Output the [x, y] coordinate of the center of the cell containing the given text.  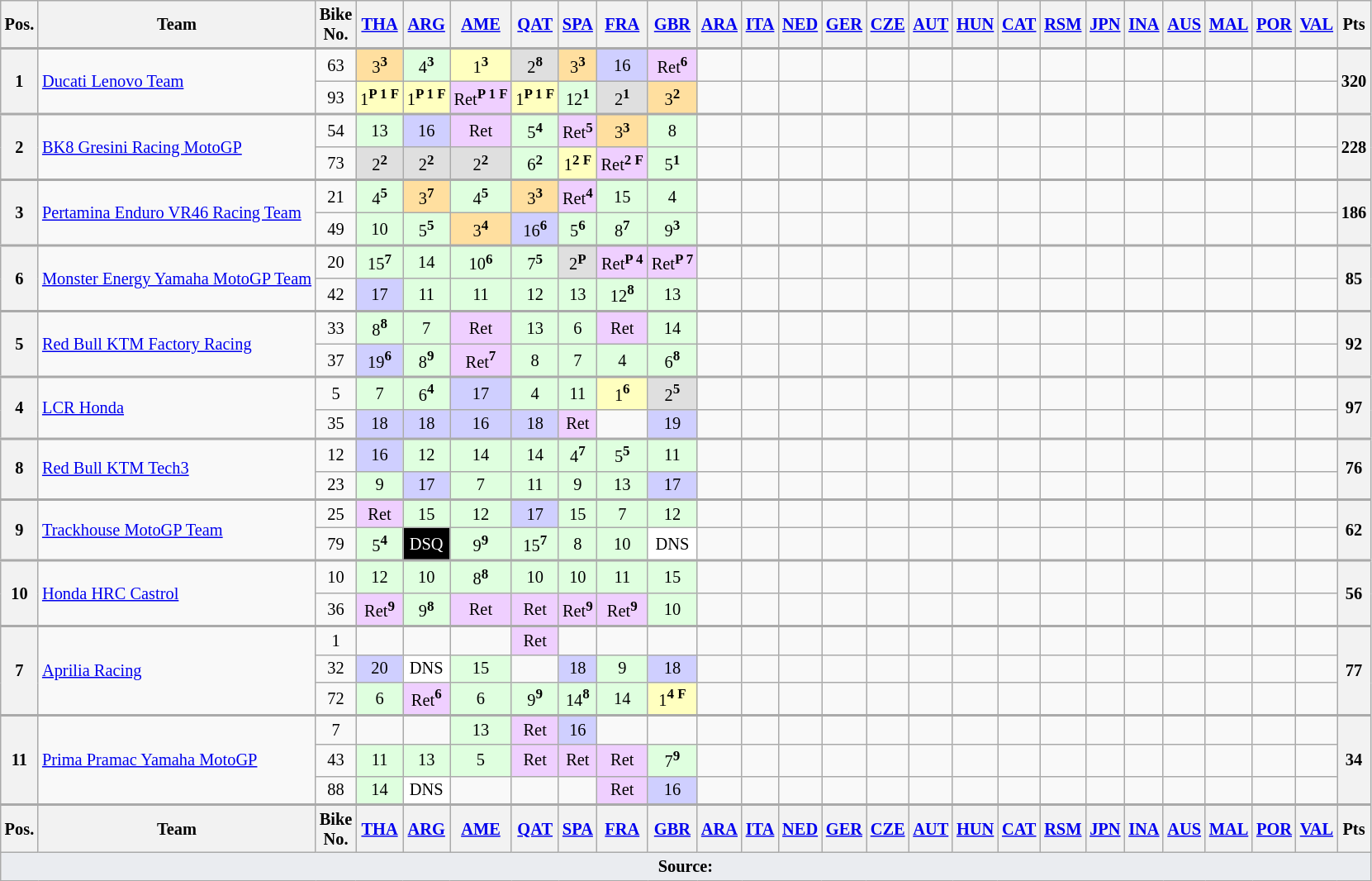
Ret4 [578, 197]
148 [578, 699]
DSQ [426, 544]
LCR Honda [177, 407]
42 [335, 295]
77 [1354, 671]
320 [1354, 81]
RetP 4 [623, 262]
3 [20, 213]
106 [481, 262]
Monster Energy Yamaha MotoGP Team [177, 278]
Red Bull KTM Factory Racing [177, 344]
14 F [672, 699]
Ret5 [578, 131]
64 [426, 393]
Ret7 [481, 360]
Source: [686, 866]
Ducati Lenovo Team [177, 81]
Ret2 F [623, 164]
19 [672, 423]
68 [672, 360]
49 [335, 229]
Aprilia Racing [177, 671]
121 [578, 98]
196 [380, 360]
75 [535, 262]
98 [426, 610]
RetP 7 [672, 262]
63 [335, 65]
BK8 Gresini Racing MotoGP [177, 147]
35 [335, 423]
85 [1354, 278]
47 [578, 455]
Honda HRC Castrol [177, 593]
186 [1354, 213]
92 [1354, 344]
12 F [578, 164]
87 [623, 229]
Pertamina Enduro VR46 Racing Team [177, 213]
89 [426, 360]
228 [1354, 147]
97 [1354, 407]
2P [578, 262]
RetP 1 F [481, 98]
23 [335, 485]
28 [535, 65]
51 [672, 164]
76 [1354, 469]
128 [623, 295]
2 [20, 147]
Prima Pramac Yamaha MotoGP [177, 760]
72 [335, 699]
36 [335, 610]
Red Bull KTM Tech3 [177, 469]
73 [335, 164]
166 [535, 229]
Trackhouse MotoGP Team [177, 530]
